Determine the [x, y] coordinate at the center of the cell enclosing the given text.  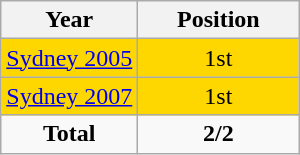
Sydney 2005 [70, 58]
Total [70, 134]
2/2 [218, 134]
Sydney 2007 [70, 96]
Year [70, 20]
Position [218, 20]
